Extract the (x, y) coordinate from the center of the cell holding the provided text.  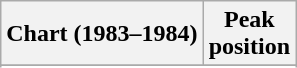
Chart (1983–1984) (102, 34)
Peakposition (249, 34)
